Search for the cell housing the specified text and yield its (x, y) center coordinate. 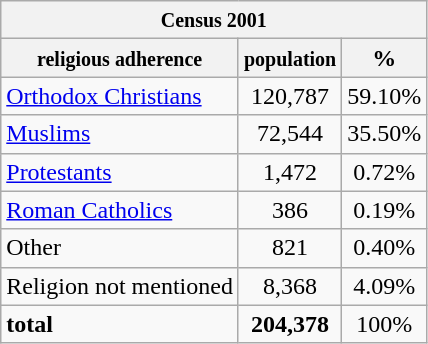
386 (290, 210)
0.72% (384, 172)
821 (290, 248)
8,368 (290, 286)
% (384, 58)
Muslims (120, 134)
religious adherence (120, 58)
Roman Catholics (120, 210)
204,378 (290, 324)
35.50% (384, 134)
4.09% (384, 286)
59.10% (384, 96)
0.19% (384, 210)
72,544 (290, 134)
Census 2001 (214, 20)
120,787 (290, 96)
Protestants (120, 172)
Orthodox Christians (120, 96)
1,472 (290, 172)
total (120, 324)
Religion not mentioned (120, 286)
population (290, 58)
100% (384, 324)
Other (120, 248)
0.40% (384, 248)
